Capture the cell that displays the provided text and extract its [x, y] central coordinate. 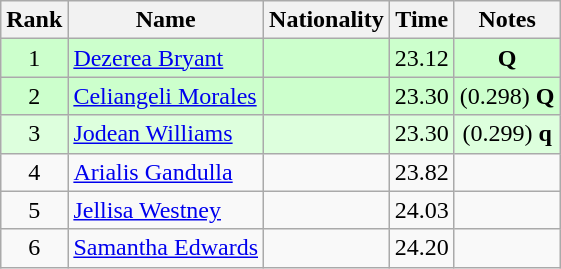
Notes [507, 20]
(0.298) Q [507, 96]
Time [422, 20]
Jellisa Westney [166, 210]
Dezerea Bryant [166, 58]
Name [166, 20]
Samantha Edwards [166, 248]
24.03 [422, 210]
3 [34, 134]
Celiangeli Morales [166, 96]
(0.299) q [507, 134]
24.20 [422, 248]
23.12 [422, 58]
Arialis Gandulla [166, 172]
6 [34, 248]
4 [34, 172]
2 [34, 96]
Q [507, 58]
23.82 [422, 172]
Nationality [327, 20]
1 [34, 58]
5 [34, 210]
Jodean Williams [166, 134]
Rank [34, 20]
